Provide the [x, y] coordinate of the cell's center where the given text is located.  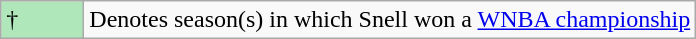
Denotes season(s) in which Snell won a WNBA championship [390, 20]
† [42, 20]
